Detect which cell encompasses the target text, then output its [x, y] center coordinate. 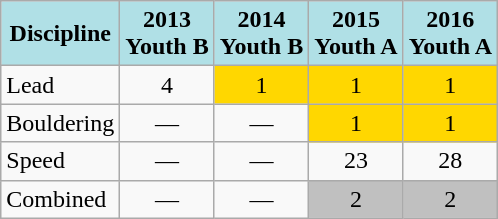
4 [167, 85]
Lead [60, 85]
Speed [60, 161]
23 [356, 161]
2014Youth B [261, 34]
2015Youth A [356, 34]
Discipline [60, 34]
Combined [60, 199]
28 [450, 161]
2013Youth B [167, 34]
Bouldering [60, 123]
2016Youth A [450, 34]
